Detect which cell encompasses the target text, then output its [x, y] center coordinate. 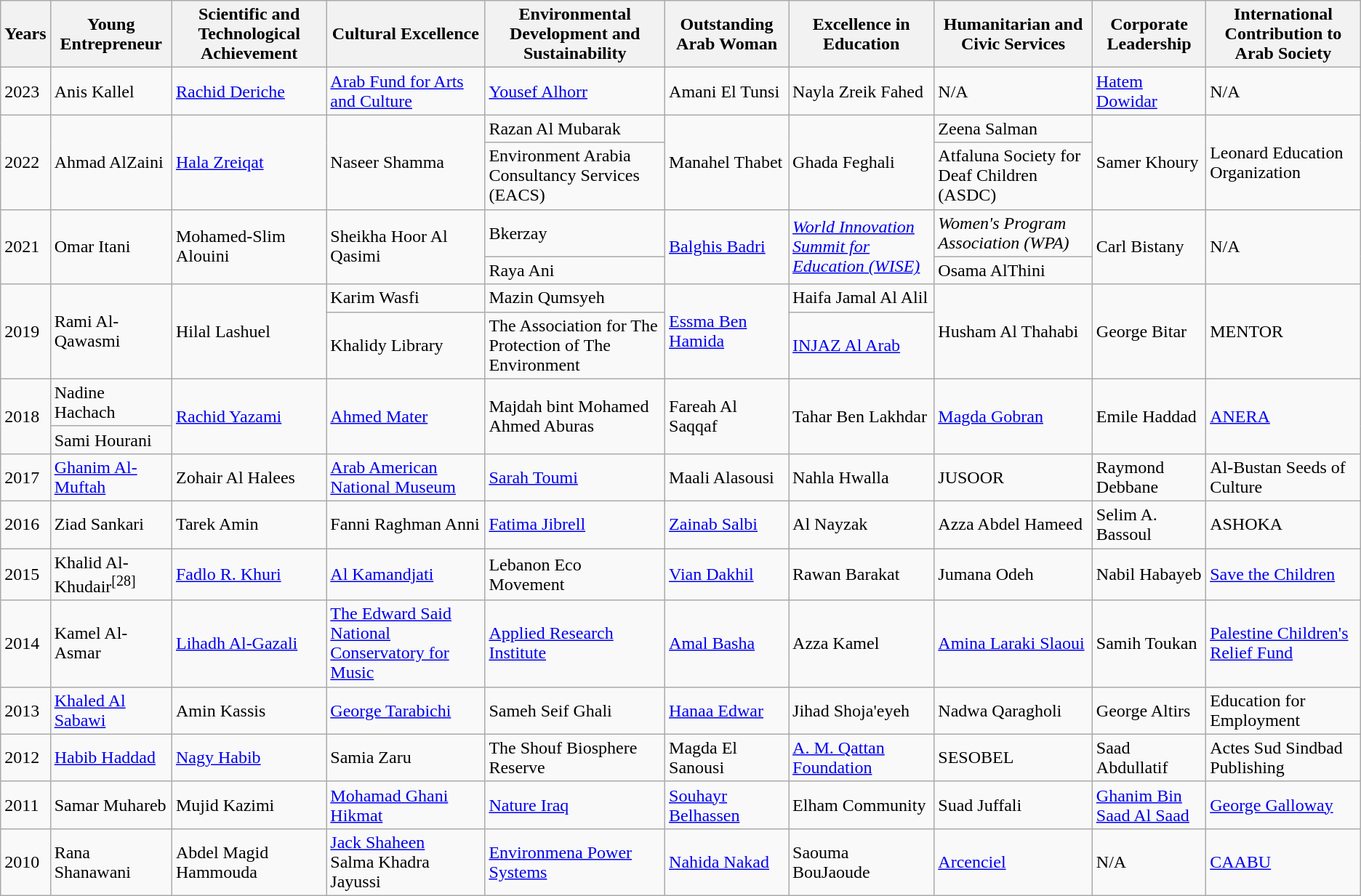
Suad Juffali [1013, 805]
Habib Haddad [111, 757]
2014 [25, 644]
Mujid Kazimi [249, 805]
Humanitarian and Civic Services [1013, 34]
Ghada Feghali [862, 162]
Amani El Tunsi [727, 92]
Zeena Salman [1013, 129]
2013 [25, 711]
2022 [25, 162]
Jack ShaheenSalma Khadra Jayussi [406, 862]
Arab Fund for Arts and Culture [406, 92]
Ghanim Al-Muftah [111, 477]
Ahmad AlZaini [111, 162]
Al-Bustan Seeds of Culture [1284, 477]
Atfaluna Society for Deaf Children (ASDC) [1013, 176]
Sheikha Hoor Al Qasimi [406, 247]
Khalid Al-Khudair[28] [111, 574]
Manahel Thabet [727, 162]
Education for Employment [1284, 711]
Maali Alasousi [727, 477]
CAABU [1284, 862]
Mohamed-Slim Alouini [249, 247]
Magda Gobran [1013, 416]
2010 [25, 862]
Nahida Nakad [727, 862]
2021 [25, 247]
Environmena Power Systems [575, 862]
2012 [25, 757]
World Innovation Summit for Education (WISE) [862, 247]
Save the Children [1284, 574]
Jihad Shoja'eyeh [862, 711]
Saouma BouJaoude [862, 862]
Hilal Lashuel [249, 331]
2011 [25, 805]
Essma Ben Hamida [727, 331]
Karim Wasfi [406, 298]
Rana Shanawani [111, 862]
SESOBEL [1013, 757]
Emile Haddad [1149, 416]
2016 [25, 525]
Ziad Sankari [111, 525]
Yousef Alhorr [575, 92]
George Galloway [1284, 805]
Hatem Dowidar [1149, 92]
Haifa Jamal Al Alil [862, 298]
Vian Dakhil [727, 574]
Nagy Habib [249, 757]
Nature Iraq [575, 805]
George Bitar [1149, 331]
Al Nayzak [862, 525]
Rawan Barakat [862, 574]
Zohair Al Halees [249, 477]
JUSOOR [1013, 477]
Arcenciel [1013, 862]
Actes Sud Sindbad Publishing [1284, 757]
Azza Kamel [862, 644]
Outstanding Arab Woman [727, 34]
Arab American National Museum [406, 477]
Ghanim Bin Saad Al Saad [1149, 805]
A. M. Qattan Foundation [862, 757]
Razan Al Mubarak [575, 129]
Mohamad Ghani Hikmat [406, 805]
Saad Abdullatif [1149, 757]
Fareah Al Saqqaf [727, 416]
Tahar Ben Lakhdar [862, 416]
Women's Program Association (WPA) [1013, 233]
Husham Al Thahabi [1013, 331]
Khaled Al Sabawi [111, 711]
Kamel Al-Asmar [111, 644]
Amal Basha [727, 644]
2018 [25, 416]
Magda El Sanousi [727, 757]
MENTOR [1284, 331]
Naseer Shamma [406, 162]
Nadwa Qaragholi [1013, 711]
The Association for The Protection of The Environment [575, 345]
2023 [25, 92]
Scientific and Technological Achievement [249, 34]
Al Kamandjati [406, 574]
Excellence in Education [862, 34]
Elham Community [862, 805]
Balghis Badri [727, 247]
Environment Arabia Consultancy Services (EACS) [575, 176]
Rachid Yazami [249, 416]
Years [25, 34]
Anis Kallel [111, 92]
Leonard Education Organization [1284, 162]
The Edward Said National Conservatory for Music [406, 644]
Khalidy Library [406, 345]
Jumana Odeh [1013, 574]
Fatima Jibrell [575, 525]
Hanaa Edwar [727, 711]
Hala Zreiqat [249, 162]
George Altirs [1149, 711]
Nadine Hachach [111, 403]
Amin Kassis [249, 711]
Omar Itani [111, 247]
2017 [25, 477]
INJAZ Al Arab [862, 345]
Samar Muhareb [111, 805]
Samer Khoury [1149, 162]
Samih Toukan [1149, 644]
Nabil Habayeb [1149, 574]
Selim A. Bassoul [1149, 525]
Mazin Qumsyeh [575, 298]
Carl Bistany [1149, 247]
Cultural Excellence [406, 34]
Abdel Magid Hammouda [249, 862]
ASHOKA [1284, 525]
2015 [25, 574]
Rachid Deriche [249, 92]
Lihadh Al-Gazali [249, 644]
Nayla Zreik Fahed [862, 92]
Lebanon Eco Movement [575, 574]
Raymond Debbane [1149, 477]
2019 [25, 331]
Samia Zaru [406, 757]
Osama AlThini [1013, 270]
Azza Abdel Hameed [1013, 525]
Applied Research Institute [575, 644]
ANERA [1284, 416]
George Tarabichi [406, 711]
Bkerzay [575, 233]
Palestine Children's Relief Fund [1284, 644]
Nahla Hwalla [862, 477]
Sameh Seif Ghali [575, 711]
International Contribution to Arab Society [1284, 34]
Zainab Salbi [727, 525]
Sami Hourani [111, 440]
Sarah Toumi [575, 477]
Fadlo R. Khuri [249, 574]
Corporate Leadership [1149, 34]
Tarek Amin [249, 525]
Ahmed Mater [406, 416]
Amina Laraki Slaoui [1013, 644]
Raya Ani [575, 270]
Young Entrepreneur [111, 34]
Majdah bint Mohamed Ahmed Aburas [575, 416]
The Shouf Biosphere Reserve [575, 757]
Environmental Development and Sustainability [575, 34]
Rami Al-Qawasmi [111, 331]
Fanni Raghman Anni [406, 525]
Souhayr Belhassen [727, 805]
